Find where the given text appears and provide that cell's center as (X, Y) coordinate. 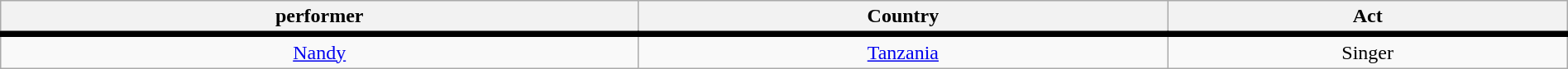
Country (903, 18)
performer (319, 18)
Act (1368, 18)
Nandy (319, 51)
Singer (1368, 51)
Tanzania (903, 51)
